Return the [x, y] coordinate for the center point of the cell that contains the specified text.  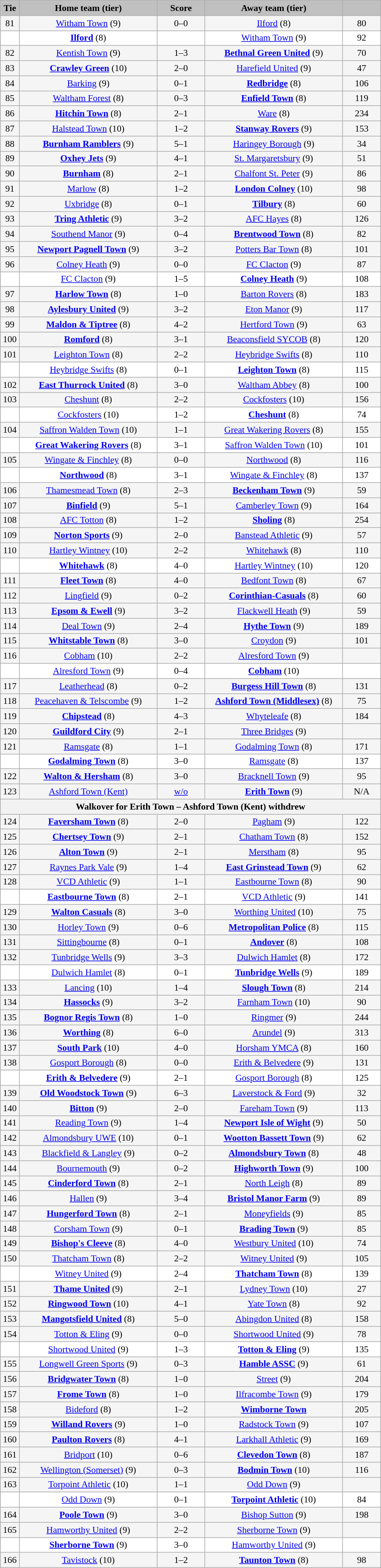
Binfield (9) [88, 505]
78 [362, 1334]
124 [10, 822]
112 [10, 596]
Thame United (9) [88, 1289]
Faversham Town (8) [88, 822]
Bishop's Cleeve (8) [88, 1244]
Fleet Town (8) [88, 581]
83 [10, 69]
50 [362, 1123]
154 [10, 1334]
AFC Hayes (8) [274, 219]
179 [362, 1395]
Longwell Green Sports (9) [88, 1364]
Lancing (10) [88, 988]
Mangotsfield United (8) [88, 1319]
Wimborne Town [274, 1409]
109 [10, 535]
Croydon (9) [274, 641]
London Colney (10) [274, 189]
Marlow (8) [88, 189]
91 [10, 189]
St. Margaretsbury (9) [274, 159]
Ware (8) [274, 114]
Enfield Town (8) [274, 99]
150 [10, 1259]
204 [362, 1379]
Hythe Town (9) [274, 626]
234 [362, 114]
Chatham Town (8) [274, 837]
Maldon & Tiptree (8) [88, 324]
Merstham (8) [274, 852]
Tie [10, 8]
Hamble ASSC (9) [274, 1364]
Ilfracombe Town (9) [274, 1395]
148 [10, 1229]
48 [362, 1153]
80 [362, 23]
27 [362, 1289]
1–5 [181, 279]
172 [362, 958]
96 [10, 264]
Whitstable Town (8) [88, 641]
134 [10, 1002]
Burgess Hill Town (8) [274, 686]
Beaconsfield SYCOB (8) [274, 340]
4–2 [181, 324]
184 [362, 717]
Bridgwater Town (8) [88, 1379]
162 [10, 1470]
138 [10, 1063]
Fareham Town (9) [274, 1108]
Tilbury (8) [274, 204]
103 [10, 400]
Uxbridge (8) [88, 204]
Tring Athletic (9) [88, 219]
6–3 [181, 1093]
Highworth Town (9) [274, 1168]
Blackfield & Langley (9) [88, 1153]
Ashford Town (Kent) [88, 792]
Guildford City (9) [88, 731]
104 [10, 430]
145 [10, 1184]
129 [10, 912]
Aylesbury United (9) [88, 310]
142 [10, 1138]
165 [10, 1530]
Arundel (9) [274, 1033]
57 [362, 535]
61 [362, 1364]
Stanway Rovers (9) [274, 129]
99 [10, 324]
N/A [362, 792]
47 [362, 69]
Epsom & Ewell (9) [88, 611]
3–4 [181, 1199]
Almondsbury UWE (10) [88, 1138]
Beckenham Town (9) [274, 490]
169 [362, 1440]
Bristol Manor Farm (9) [274, 1199]
Lingfield (9) [88, 596]
Yate Town (8) [274, 1304]
Farnham Town (10) [274, 1002]
Chalfont St. Peter (9) [274, 174]
Worthing United (10) [274, 912]
128 [10, 882]
Willand Rovers (9) [88, 1425]
Poole Town (9) [88, 1515]
214 [362, 988]
Waltham Forest (8) [88, 99]
Walkover for Erith Town – Ashford Town (Kent) withdrew [190, 807]
Corsham Town (9) [88, 1229]
Pagham (9) [274, 822]
51 [362, 159]
Barton Rovers (8) [274, 294]
118 [10, 701]
Kentish Town (9) [88, 53]
144 [10, 1168]
Deal Town (9) [88, 626]
Slough Town (8) [274, 988]
Norton Sports (9) [88, 535]
Metropolitan Police (8) [274, 927]
133 [10, 988]
157 [10, 1395]
Camberley Town (9) [274, 505]
Ashford Town (Middlesex) (8) [274, 701]
67 [362, 581]
Harefield United (9) [274, 69]
Radstock Town (9) [274, 1425]
Oxhey Jets (9) [88, 159]
143 [10, 1153]
94 [10, 234]
161 [10, 1455]
70 [362, 53]
183 [362, 294]
Home team (tier) [88, 8]
Chipstead (8) [88, 717]
97 [10, 294]
AFC Totton (8) [88, 520]
166 [10, 1560]
244 [362, 1018]
Bracknell Town (9) [274, 777]
Bognor Regis Town (8) [88, 1018]
Ringwood Town (10) [88, 1304]
121 [10, 747]
34 [362, 144]
Wootton Bassett Town (9) [274, 1138]
Bridport (10) [88, 1455]
Andover (8) [274, 942]
Worthing (8) [88, 1033]
Clevedon Town (8) [274, 1455]
Burnham (8) [88, 174]
Bideford (8) [88, 1409]
Tavistock (10) [88, 1560]
Chertsey Town (9) [88, 837]
Hertford Town (9) [274, 324]
Walton Casuals (8) [88, 912]
Raynes Park Vale (9) [88, 867]
Bethnal Green United (9) [274, 53]
Haringey Borough (9) [274, 144]
Sittingbourne (8) [88, 942]
130 [10, 927]
Bitton (9) [88, 1108]
Potters Bar Town (8) [274, 249]
Newport Pagnell Town (9) [88, 249]
Harlow Town (8) [88, 294]
Horsham YMCA (8) [274, 1048]
Lydney Town (10) [274, 1289]
Moneyfields (9) [274, 1214]
127 [10, 867]
Hassocks (9) [88, 1002]
198 [362, 1515]
Redbridge (8) [274, 83]
111 [10, 581]
151 [10, 1289]
3–3 [181, 958]
Laverstock & Ford (9) [274, 1093]
Newport Isle of Wight (9) [274, 1123]
Sholing (8) [274, 520]
Brading Town (9) [274, 1229]
North Leigh (8) [274, 1184]
w/o [181, 792]
East Grinstead Town (9) [274, 867]
Banstead Athletic (9) [274, 535]
163 [10, 1485]
Horley Town (9) [88, 927]
Barking (9) [88, 83]
Taunton Town (8) [274, 1560]
Bishop Sutton (9) [274, 1515]
Bedfont Town (8) [274, 581]
205 [362, 1409]
147 [10, 1214]
Westbury United (10) [274, 1244]
Leatherhead (8) [88, 686]
Romford (8) [88, 340]
Erith Town (9) [274, 792]
Hungerford Town (8) [88, 1214]
South Park (10) [88, 1048]
Old Woodstock Town (9) [88, 1093]
159 [10, 1425]
140 [10, 1108]
4–3 [181, 717]
Wellington (Somerset) (9) [88, 1470]
Street (9) [274, 1379]
Hallen (9) [88, 1199]
Ringmer (9) [274, 1018]
5–0 [181, 1319]
Burnham Ramblers (9) [88, 144]
187 [362, 1455]
32 [362, 1093]
Corinthian-Casuals (8) [274, 596]
88 [10, 144]
Larkhall Athletic (9) [274, 1440]
Peacehaven & Telscombe (9) [88, 701]
Alton Town (9) [88, 852]
Halstead Town (10) [88, 129]
Walton & Hersham (8) [88, 777]
Thamesmead Town (8) [88, 490]
81 [10, 23]
102 [10, 385]
Cinderford Town (8) [88, 1184]
136 [10, 1033]
Flackwell Heath (9) [274, 611]
6–0 [181, 1033]
Hitchin Town (8) [88, 114]
Eton Manor (9) [274, 310]
Reading Town (9) [88, 1123]
114 [10, 626]
313 [362, 1033]
Crawley Green (10) [88, 69]
Almondsbury Town (8) [274, 1153]
146 [10, 1199]
Whyteleafe (8) [274, 717]
Brentwood Town (8) [274, 234]
2–3 [181, 490]
Abingdon United (8) [274, 1319]
Frome Town (8) [88, 1395]
Waltham Abbey (8) [274, 385]
Away team (tier) [274, 8]
123 [10, 792]
Three Bridges (9) [274, 731]
254 [362, 520]
132 [10, 958]
149 [10, 1244]
Southend Manor (9) [88, 234]
East Thurrock United (8) [88, 385]
63 [362, 324]
93 [10, 219]
Paulton Rovers (8) [88, 1440]
171 [362, 747]
Score [181, 8]
Bodmin Town (10) [274, 1470]
Bournemouth (9) [88, 1168]
